Detect which cell encompasses the target text, then output its (x, y) center coordinate. 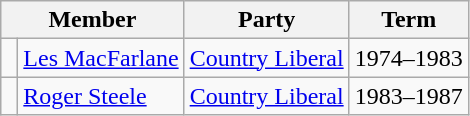
Party (266, 20)
1974–1983 (408, 58)
Roger Steele (101, 96)
Les MacFarlane (101, 58)
1983–1987 (408, 96)
Member (92, 20)
Term (408, 20)
